Output the (X, Y) coordinate of the center of the cell containing the given text.  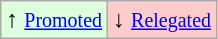
↓ Relegated (162, 20)
↑ Promoted (54, 20)
